Extract the (x, y) coordinate from the center of the cell holding the provided text.  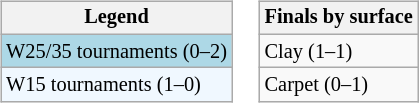
Carpet (0–1) (339, 85)
Legend (116, 18)
W15 tournaments (1–0) (116, 85)
Clay (1–1) (339, 51)
W25/35 tournaments (0–2) (116, 51)
Finals by surface (339, 18)
